Find where the given text appears and provide that cell's center as (x, y) coordinate. 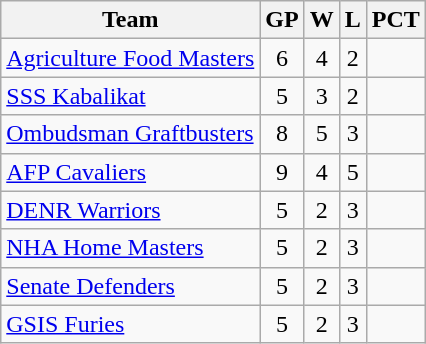
GSIS Furies (130, 324)
9 (282, 172)
W (322, 20)
NHA Home Masters (130, 248)
8 (282, 134)
DENR Warriors (130, 210)
Team (130, 20)
Ombudsman Graftbusters (130, 134)
6 (282, 58)
GP (282, 20)
PCT (396, 20)
AFP Cavaliers (130, 172)
Agriculture Food Masters (130, 58)
Senate Defenders (130, 286)
L (352, 20)
SSS Kabalikat (130, 96)
